Return (X, Y) of the center of cell containing provided text 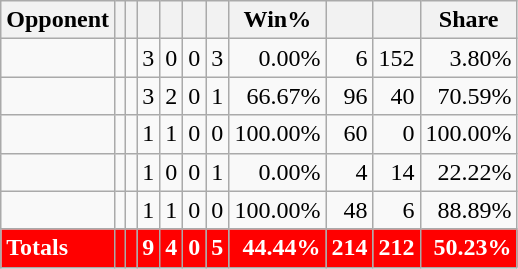
40 (396, 96)
Share (468, 20)
96 (350, 96)
3.80% (468, 58)
60 (350, 134)
44.44% (278, 248)
50.23% (468, 248)
48 (350, 210)
Opponent (58, 20)
9 (148, 248)
66.67% (278, 96)
Totals (58, 248)
22.22% (468, 172)
152 (396, 58)
214 (350, 248)
212 (396, 248)
5 (218, 248)
2 (172, 96)
88.89% (468, 210)
14 (396, 172)
Win% (278, 20)
70.59% (468, 96)
